Detect which cell encompasses the target text, then output its (x, y) center coordinate. 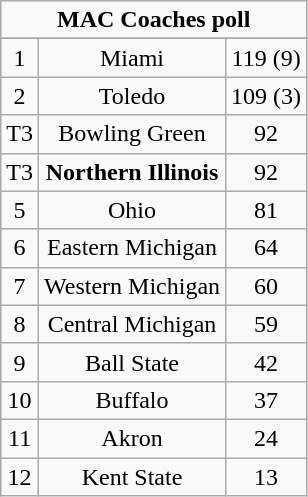
Northern Illinois (132, 172)
Ball State (132, 362)
59 (266, 324)
64 (266, 248)
Buffalo (132, 400)
Eastern Michigan (132, 248)
Ohio (132, 210)
2 (20, 96)
5 (20, 210)
MAC Coaches poll (154, 20)
Kent State (132, 477)
Bowling Green (132, 134)
7 (20, 286)
9 (20, 362)
119 (9) (266, 58)
6 (20, 248)
12 (20, 477)
1 (20, 58)
11 (20, 438)
24 (266, 438)
Toledo (132, 96)
81 (266, 210)
109 (3) (266, 96)
60 (266, 286)
13 (266, 477)
Akron (132, 438)
42 (266, 362)
8 (20, 324)
10 (20, 400)
Miami (132, 58)
Western Michigan (132, 286)
37 (266, 400)
Central Michigan (132, 324)
